Provide the (X, Y) coordinate of the cell's center where the given text is located.  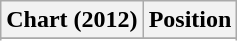
Position (190, 20)
Chart (2012) (72, 20)
